Capture the cell that displays the provided text and extract its (x, y) central coordinate. 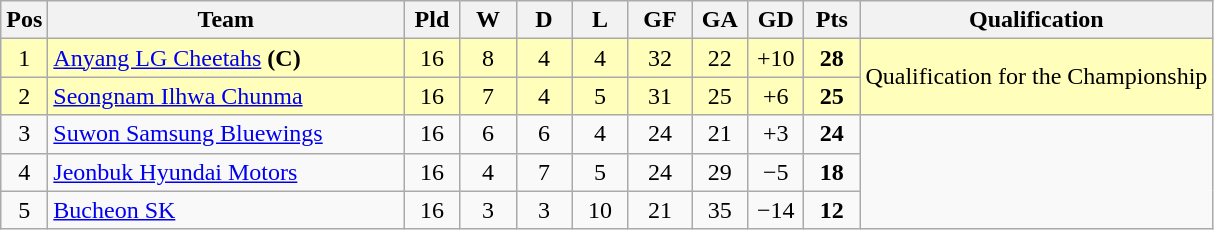
Pts (832, 20)
22 (720, 58)
+6 (776, 96)
GD (776, 20)
Pld (432, 20)
Anyang LG Cheetahs (C) (226, 58)
1 (24, 58)
L (600, 20)
Qualification for the Championship (1036, 77)
−14 (776, 210)
31 (660, 96)
W (488, 20)
29 (720, 172)
35 (720, 210)
10 (600, 210)
Seongnam Ilhwa Chunma (226, 96)
−5 (776, 172)
8 (488, 58)
28 (832, 58)
GA (720, 20)
Qualification (1036, 20)
18 (832, 172)
Team (226, 20)
2 (24, 96)
Bucheon SK (226, 210)
32 (660, 58)
D (544, 20)
+3 (776, 134)
Pos (24, 20)
12 (832, 210)
Suwon Samsung Bluewings (226, 134)
GF (660, 20)
Jeonbuk Hyundai Motors (226, 172)
+10 (776, 58)
